Pinpoint the cell where the given text exists, returning its (X, Y) midpoint coordinate. 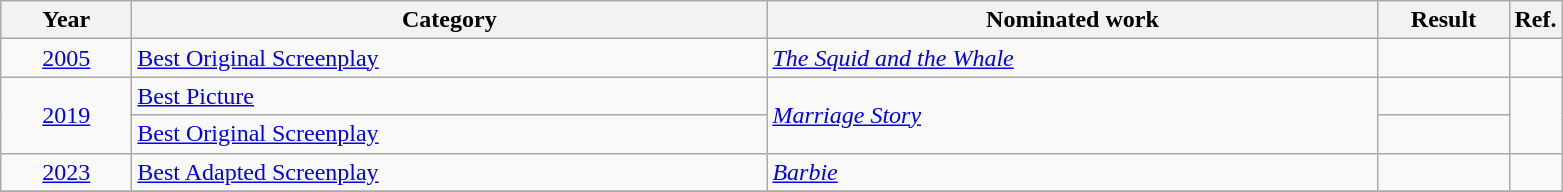
The Squid and the Whale (1072, 58)
Best Adapted Screenplay (450, 172)
Marriage Story (1072, 115)
Category (450, 20)
2023 (66, 172)
Result (1444, 20)
Best Picture (450, 96)
2005 (66, 58)
Barbie (1072, 172)
Year (66, 20)
Ref. (1536, 20)
2019 (66, 115)
Nominated work (1072, 20)
